Identify which cell holds the provided text, then report its (X, Y) central coordinate. 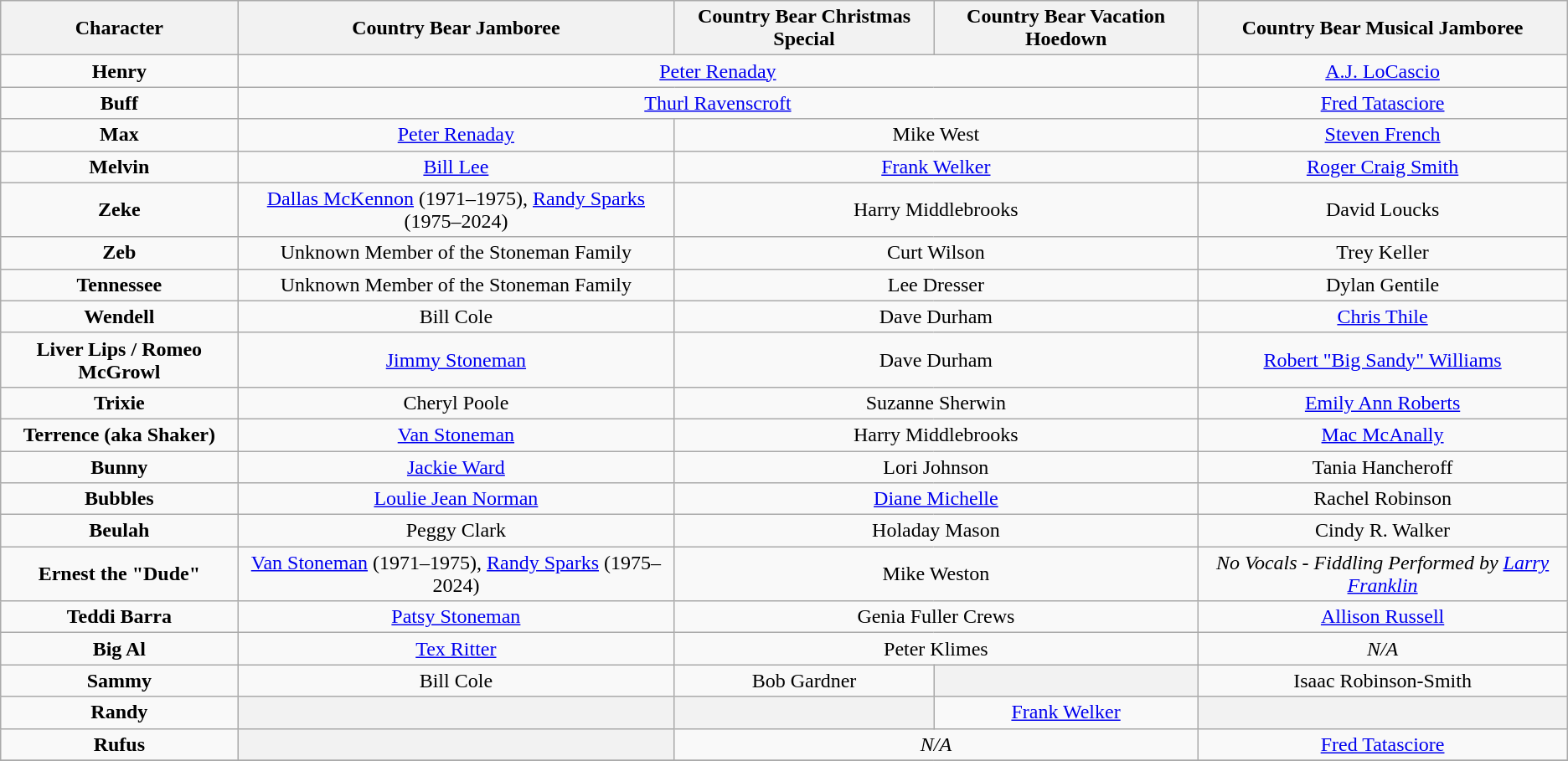
Genia Fuller Crews (936, 617)
Diane Michelle (936, 499)
Jackie Ward (456, 466)
Bill Lee (456, 167)
Cheryl Poole (456, 403)
Big Al (119, 649)
Liver Lips / Romeo McGrowl (119, 360)
Max (119, 135)
Country Bear Vacation Hoedown (1065, 28)
Country Bear Christmas Special (804, 28)
Suzanne Sherwin (936, 403)
Peggy Clark (456, 531)
Tania Hancheroff (1382, 466)
Mike Weston (936, 574)
Sammy (119, 681)
Cindy R. Walker (1382, 531)
Mike West (936, 135)
Chris Thile (1382, 316)
Trixie (119, 403)
Teddi Barra (119, 617)
David Loucks (1382, 209)
Randy (119, 712)
Zeke (119, 209)
Van Stoneman (1971–1975), Randy Sparks (1975–2024) (456, 574)
Melvin (119, 167)
Henry (119, 71)
Mac McAnally (1382, 434)
Steven French (1382, 135)
Loulie Jean Norman (456, 499)
Character (119, 28)
Holaday Mason (936, 531)
A.J. LoCascio (1382, 71)
Tex Ritter (456, 649)
Rachel Robinson (1382, 499)
Ernest the "Dude" (119, 574)
Isaac Robinson-Smith (1382, 681)
Peter Klimes (936, 649)
Emily Ann Roberts (1382, 403)
Bob Gardner (804, 681)
Buff (119, 103)
Country Bear Musical Jamboree (1382, 28)
Rufus (119, 744)
Dallas McKennon (1971–1975), Randy Sparks (1975–2024) (456, 209)
Roger Craig Smith (1382, 167)
Jimmy Stoneman (456, 360)
Patsy Stoneman (456, 617)
Terrence (aka Shaker) (119, 434)
Lee Dresser (936, 285)
Van Stoneman (456, 434)
Thurl Ravenscroft (718, 103)
Country Bear Jamboree (456, 28)
Zeb (119, 253)
Wendell (119, 316)
Beulah (119, 531)
Trey Keller (1382, 253)
Lori Johnson (936, 466)
No Vocals - Fiddling Performed by Larry Franklin (1382, 574)
Dylan Gentile (1382, 285)
Curt Wilson (936, 253)
Bunny (119, 466)
Robert "Big Sandy" Williams (1382, 360)
Bubbles (119, 499)
Allison Russell (1382, 617)
Tennessee (119, 285)
